Search for the cell housing the specified text and yield its (x, y) center coordinate. 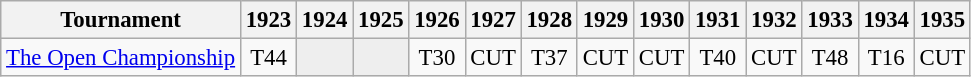
T37 (549, 58)
1926 (437, 20)
1925 (381, 20)
1929 (605, 20)
1932 (774, 20)
The Open Championship (121, 58)
1928 (549, 20)
Tournament (121, 20)
T40 (718, 58)
1927 (493, 20)
1934 (886, 20)
T30 (437, 58)
1923 (268, 20)
T16 (886, 58)
1933 (830, 20)
1935 (942, 20)
T44 (268, 58)
1930 (661, 20)
T48 (830, 58)
1931 (718, 20)
1924 (325, 20)
